Determine the [X, Y] coordinate at the center of the cell enclosing the given text.  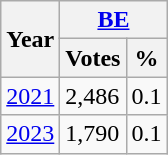
2021 [30, 96]
Year [30, 39]
2023 [30, 134]
2,486 [93, 96]
1,790 [93, 134]
% [146, 58]
Votes [93, 58]
BE [114, 20]
